Determine the (X, Y) coordinate at the center of the cell enclosing the given text.  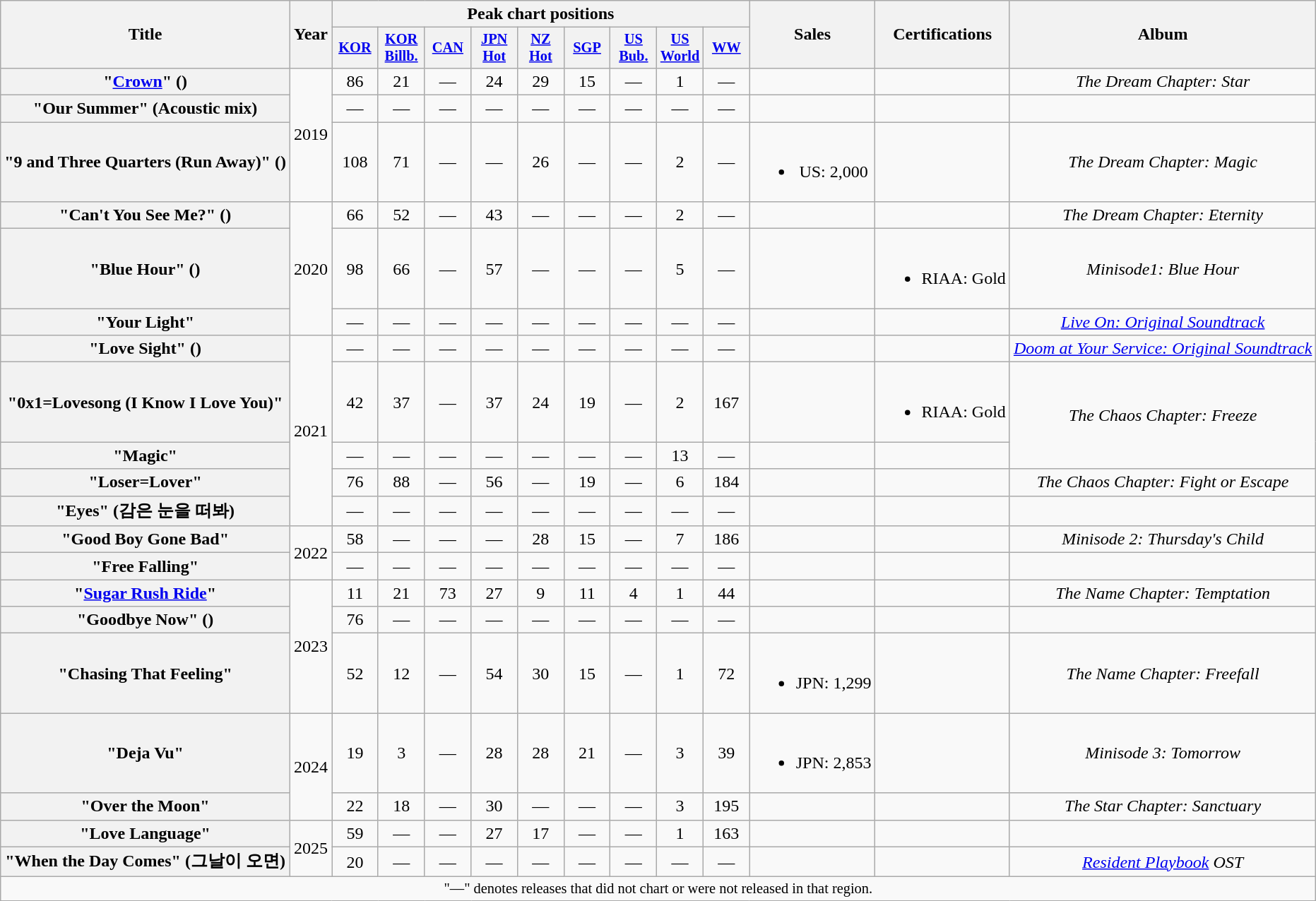
The Dream Chapter: Eternity (1163, 215)
17 (540, 833)
4 (634, 593)
12 (401, 674)
20 (355, 861)
"Loser=Lover" (146, 482)
Resident Playbook OST (1163, 861)
"When the Day Comes" (그날이 오면) (146, 861)
Title (146, 35)
KOR (355, 48)
184 (726, 482)
2022 (311, 553)
"Blue Hour" () (146, 268)
"Your Light" (146, 322)
"9 and Three Quarters (Run Away)" () (146, 162)
42 (355, 402)
"Good Boy Gone Bad" (146, 539)
Doom at Your Service: Original Soundtrack (1163, 349)
71 (401, 162)
US: 2,000 (812, 162)
Certifications (942, 35)
Live On: Original Soundtrack (1163, 322)
"Deja Vu" (146, 753)
The Dream Chapter: Magic (1163, 162)
2021 (311, 431)
9 (540, 593)
JPN: 1,299 (812, 674)
Minisode 2: Thursday's Child (1163, 539)
"Our Summer" (Acoustic mix) (146, 109)
108 (355, 162)
"Eyes" (감은 눈을 떠봐) (146, 511)
58 (355, 539)
KORBillb. (401, 48)
2019 (311, 134)
Sales (812, 35)
"—" denotes releases that did not chart or were not released in that region. (658, 889)
"Love Language" (146, 833)
98 (355, 268)
5 (680, 268)
43 (494, 215)
167 (726, 402)
The Dream Chapter: Star (1163, 81)
18 (401, 806)
2023 (311, 647)
195 (726, 806)
72 (726, 674)
"Free Falling" (146, 566)
"Magic" (146, 455)
"Can't You See Me?" () (146, 215)
WW (726, 48)
USWorld (680, 48)
"Crown" () (146, 81)
6 (680, 482)
The Chaos Chapter: Freeze (1163, 415)
Minisode 3: Tomorrow (1163, 753)
39 (726, 753)
"Goodbye Now" () (146, 620)
54 (494, 674)
JPN: 2,853 (812, 753)
JPNHot (494, 48)
"Sugar Rush Ride" (146, 593)
22 (355, 806)
"Over the Moon" (146, 806)
29 (540, 81)
26 (540, 162)
59 (355, 833)
USBub. (634, 48)
NZ Hot (540, 48)
"Chasing That Feeling" (146, 674)
163 (726, 833)
Album (1163, 35)
88 (401, 482)
2020 (311, 268)
44 (726, 593)
73 (448, 593)
The Name Chapter: Freefall (1163, 674)
The Name Chapter: Temptation (1163, 593)
"0x1=Lovesong (I Know I Love You)" (146, 402)
CAN (448, 48)
2025 (311, 849)
13 (680, 455)
86 (355, 81)
Peak chart positions (541, 14)
The Chaos Chapter: Fight or Escape (1163, 482)
7 (680, 539)
Minisode1: Blue Hour (1163, 268)
"Love Sight" () (146, 349)
The Star Chapter: Sanctuary (1163, 806)
57 (494, 268)
2024 (311, 767)
56 (494, 482)
Year (311, 35)
186 (726, 539)
SGP (587, 48)
